Extract the [x, y] coordinate from the center of the cell holding the provided text.  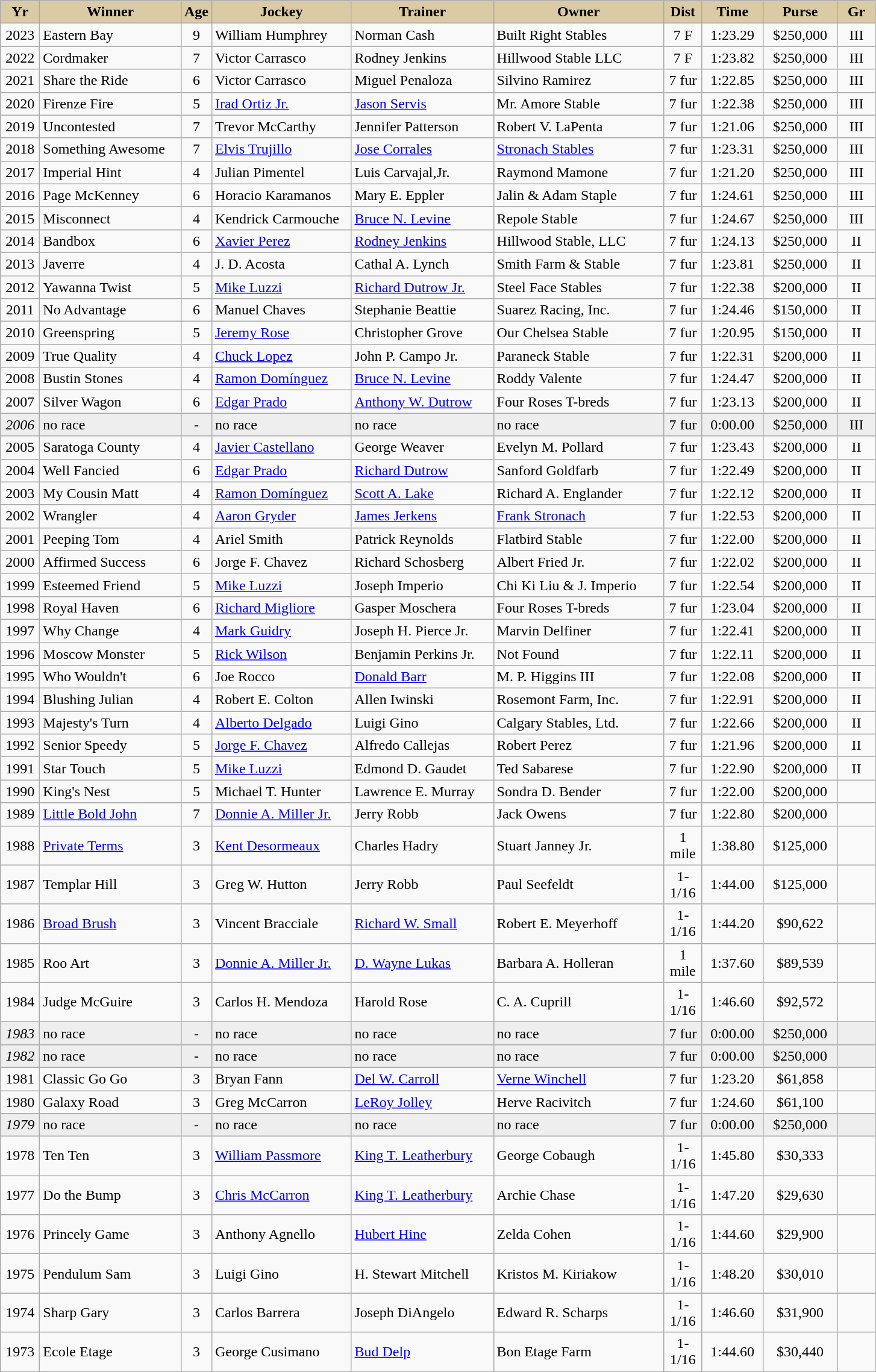
Princely Game [111, 1235]
Alberto Delgado [281, 723]
1:24.67 [733, 218]
Marvin Delfiner [578, 631]
1973 [20, 1352]
Joseph H. Pierce Jr. [422, 631]
Scott A. Lake [422, 493]
Julian Pimentel [281, 172]
2010 [20, 333]
Saratoga County [111, 447]
Smith Farm & Stable [578, 264]
2023 [20, 35]
Our Chelsea Stable [578, 333]
1:22.02 [733, 562]
1987 [20, 884]
D. Wayne Lukas [422, 962]
1:21.20 [733, 172]
Norman Cash [422, 35]
1988 [20, 846]
$31,900 [800, 1313]
Trainer [422, 12]
$92,572 [800, 1002]
1997 [20, 631]
Lawrence E. Murray [422, 791]
1:48.20 [733, 1273]
H. Stewart Mitchell [422, 1273]
1:22.31 [733, 356]
1:21.06 [733, 126]
Kent Desormeaux [281, 846]
Donald Barr [422, 677]
Charles Hadry [422, 846]
Owner [578, 12]
1:44.00 [733, 884]
Bandbox [111, 241]
1982 [20, 1056]
John P. Campo Jr. [422, 356]
Majesty's Turn [111, 723]
$90,622 [800, 924]
Dist [683, 12]
Benjamin Perkins Jr. [422, 653]
2005 [20, 447]
Elvis Trujillo [281, 149]
2021 [20, 81]
Hubert Hine [422, 1235]
Calgary Stables, Ltd. [578, 723]
Winner [111, 12]
Star Touch [111, 769]
1:22.54 [733, 585]
Something Awesome [111, 149]
$89,539 [800, 962]
1:24.47 [733, 379]
2015 [20, 218]
Mark Guidry [281, 631]
Albert Fried Jr. [578, 562]
Judge McGuire [111, 1002]
Blushing Julian [111, 700]
Jose Corrales [422, 149]
Age [196, 12]
Richard A. Englander [578, 493]
1:22.49 [733, 470]
No Advantage [111, 310]
Jason Servis [422, 104]
Anthony W. Dutrow [422, 402]
2001 [20, 539]
1979 [20, 1125]
1:44.20 [733, 924]
1:24.60 [733, 1102]
2022 [20, 58]
$61,858 [800, 1079]
Bryan Fann [281, 1079]
True Quality [111, 356]
1974 [20, 1313]
1:22.41 [733, 631]
Rick Wilson [281, 653]
1:20.95 [733, 333]
2013 [20, 264]
Jack Owens [578, 814]
M. P. Higgins III [578, 677]
1:22.90 [733, 769]
1992 [20, 746]
2019 [20, 126]
Jeremy Rose [281, 333]
Royal Haven [111, 608]
$30,440 [800, 1352]
Robert V. LaPenta [578, 126]
Vincent Bracciale [281, 924]
Suarez Racing, Inc. [578, 310]
Cathal A. Lynch [422, 264]
1:23.04 [733, 608]
Edward R. Scharps [578, 1313]
1994 [20, 700]
Stronach Stables [578, 149]
George Weaver [422, 447]
Broad Brush [111, 924]
2008 [20, 379]
2018 [20, 149]
Little Bold John [111, 814]
$30,333 [800, 1156]
Jockey [281, 12]
Horacio Karamanos [281, 195]
$30,010 [800, 1273]
1984 [20, 1002]
Bustin Stones [111, 379]
2017 [20, 172]
Moscow Monster [111, 653]
Hillwood Stable LLC [578, 58]
Richard Schosberg [422, 562]
Wrangler [111, 516]
Not Found [578, 653]
1:22.53 [733, 516]
Irad Ortiz Jr. [281, 104]
Ariel Smith [281, 539]
Mary E. Eppler [422, 195]
Alfredo Callejas [422, 746]
Firenze Fire [111, 104]
1:22.91 [733, 700]
Gr [857, 12]
Richard W. Small [422, 924]
Chris McCarron [281, 1195]
Richard Dutrow [422, 470]
1:23.20 [733, 1079]
2016 [20, 195]
1:22.66 [733, 723]
1990 [20, 791]
Affirmed Success [111, 562]
1:24.46 [733, 310]
Trevor McCarthy [281, 126]
James Jerkens [422, 516]
Steel Face Stables [578, 287]
2012 [20, 287]
2020 [20, 104]
King's Nest [111, 791]
C. A. Cuprill [578, 1002]
1:38.80 [733, 846]
1976 [20, 1235]
William Humphrey [281, 35]
1:23.13 [733, 402]
Manuel Chaves [281, 310]
Yawanna Twist [111, 287]
1:23.82 [733, 58]
Michael T. Hunter [281, 791]
2004 [20, 470]
1989 [20, 814]
Hillwood Stable, LLC [578, 241]
Time [733, 12]
1993 [20, 723]
Senior Speedy [111, 746]
Private Terms [111, 846]
Roo Art [111, 962]
1:23.43 [733, 447]
Cordmaker [111, 58]
Paraneck Stable [578, 356]
Eastern Bay [111, 35]
William Passmore [281, 1156]
Joseph DiAngelo [422, 1313]
$29,900 [800, 1235]
Peeping Tom [111, 539]
Patrick Reynolds [422, 539]
Carlos H. Mendoza [281, 1002]
Yr [20, 12]
Robert E. Colton [281, 700]
Archie Chase [578, 1195]
J. D. Acosta [281, 264]
Herve Racivitch [578, 1102]
2003 [20, 493]
Zelda Cohen [578, 1235]
Do the Bump [111, 1195]
George Cobaugh [578, 1156]
1:21.96 [733, 746]
Javier Castellano [281, 447]
Richard Dutrow Jr. [422, 287]
Classic Go Go [111, 1079]
1:22.11 [733, 653]
Sharp Gary [111, 1313]
Ten Ten [111, 1156]
Flatbird Stable [578, 539]
Bon Etage Farm [578, 1352]
Pendulum Sam [111, 1273]
Barbara A. Holleran [578, 962]
Greg W. Hutton [281, 884]
Jennifer Patterson [422, 126]
Joseph Imperio [422, 585]
Robert Perez [578, 746]
9 [196, 35]
Silver Wagon [111, 402]
1981 [20, 1079]
1995 [20, 677]
Jalin & Adam Staple [578, 195]
Uncontested [111, 126]
Edmond D. Gaudet [422, 769]
Imperial Hint [111, 172]
2007 [20, 402]
LeRoy Jolley [422, 1102]
Bud Delp [422, 1352]
Misconnect [111, 218]
My Cousin Matt [111, 493]
Evelyn M. Pollard [578, 447]
Mr. Amore Stable [578, 104]
Why Change [111, 631]
1996 [20, 653]
1:22.80 [733, 814]
Galaxy Road [111, 1102]
Share the Ride [111, 81]
Greg McCarron [281, 1102]
1:23.29 [733, 35]
Who Wouldn't [111, 677]
1998 [20, 608]
Aaron Gryder [281, 516]
$61,100 [800, 1102]
2014 [20, 241]
Page McKenney [111, 195]
Greenspring [111, 333]
1:37.60 [733, 962]
Kendrick Carmouche [281, 218]
1:23.31 [733, 149]
Frank Stronach [578, 516]
Sanford Goldfarb [578, 470]
2006 [20, 425]
1978 [20, 1156]
1:24.13 [733, 241]
Anthony Agnello [281, 1235]
Miguel Penaloza [422, 81]
Stuart Janney Jr. [578, 846]
Verne Winchell [578, 1079]
Sondra D. Bender [578, 791]
Built Right Stables [578, 35]
Christopher Grove [422, 333]
Javerre [111, 264]
Paul Seefeldt [578, 884]
Gasper Moschera [422, 608]
Harold Rose [422, 1002]
Carlos Barrera [281, 1313]
2000 [20, 562]
Kristos M. Kiriakow [578, 1273]
1:47.20 [733, 1195]
Luis Carvajal,Jr. [422, 172]
Robert E. Meyerhoff [578, 924]
Xavier Perez [281, 241]
1:22.12 [733, 493]
1980 [20, 1102]
Silvino Ramirez [578, 81]
1985 [20, 962]
Roddy Valente [578, 379]
Purse [800, 12]
Rosemont Farm, Inc. [578, 700]
Allen Iwinski [422, 700]
Stephanie Beattie [422, 310]
1991 [20, 769]
George Cusimano [281, 1352]
Joe Rocco [281, 677]
2011 [20, 310]
2002 [20, 516]
1:23.81 [733, 264]
Ecole Etage [111, 1352]
2009 [20, 356]
1977 [20, 1195]
1999 [20, 585]
1983 [20, 1033]
1986 [20, 924]
Repole Stable [578, 218]
1:45.80 [733, 1156]
1:22.08 [733, 677]
Raymond Mamone [578, 172]
Ted Sabarese [578, 769]
Esteemed Friend [111, 585]
Richard Migliore [281, 608]
$29,630 [800, 1195]
Del W. Carroll [422, 1079]
Well Fancied [111, 470]
Templar Hill [111, 884]
1975 [20, 1273]
1:22.85 [733, 81]
1:24.61 [733, 195]
Chi Ki Liu & J. Imperio [578, 585]
Chuck Lopez [281, 356]
